Output the (X, Y) coordinate of the center of the cell containing the given text.  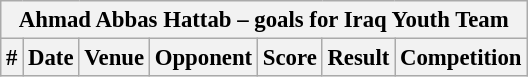
Score (290, 58)
Venue (114, 58)
Ahmad Abbas Hattab – goals for Iraq Youth Team (264, 20)
Competition (461, 58)
Opponent (203, 58)
Result (358, 58)
Date (51, 58)
# (12, 58)
